Find where the given text appears and provide that cell's center as (x, y) coordinate. 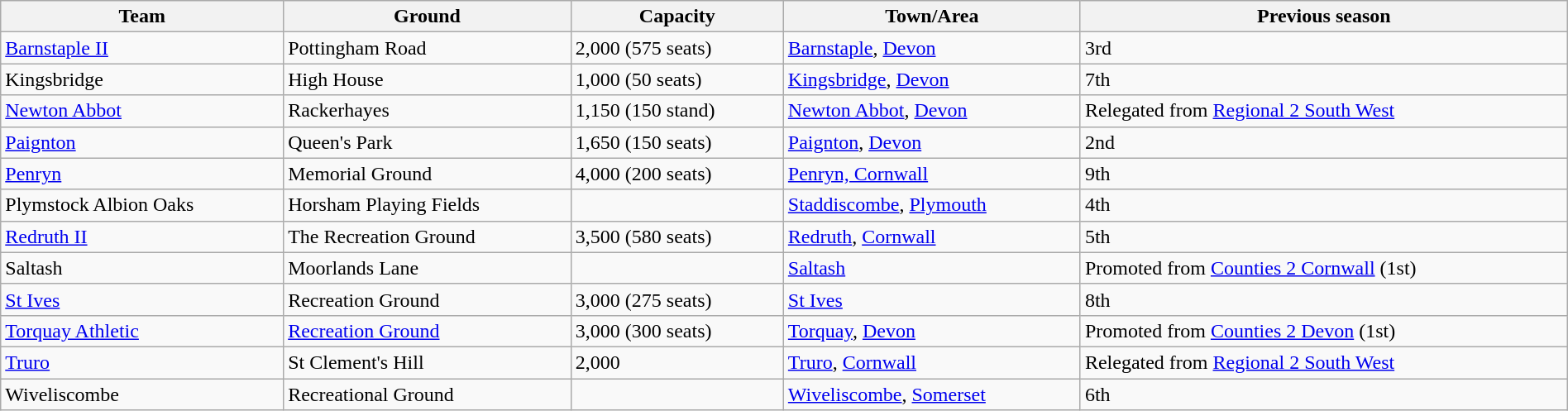
Paignton, Devon (931, 142)
Paignton (142, 142)
3,500 (580 seats) (676, 237)
2nd (1323, 142)
Torquay, Devon (931, 331)
Redruth, Cornwall (931, 237)
2,000 (575 seats) (676, 48)
High House (428, 79)
Wiveliscombe (142, 394)
Town/Area (931, 17)
Pottingham Road (428, 48)
3,000 (300 seats) (676, 331)
4,000 (200 seats) (676, 174)
Horsham Playing Fields (428, 205)
The Recreation Ground (428, 237)
Previous season (1323, 17)
1,650 (150 seats) (676, 142)
Barnstaple, Devon (931, 48)
Truro, Cornwall (931, 362)
Rackerhayes (428, 111)
Penryn, Cornwall (931, 174)
Promoted from Counties 2 Cornwall (1st) (1323, 268)
3rd (1323, 48)
Recreational Ground (428, 394)
1,150 (150 stand) (676, 111)
6th (1323, 394)
Promoted from Counties 2 Devon (1st) (1323, 331)
Kingsbridge (142, 79)
5th (1323, 237)
Capacity (676, 17)
Memorial Ground (428, 174)
3,000 (275 seats) (676, 299)
4th (1323, 205)
Truro (142, 362)
2,000 (676, 362)
Torquay Athletic (142, 331)
Staddiscombe, Plymouth (931, 205)
9th (1323, 174)
Moorlands Lane (428, 268)
Newton Abbot, Devon (931, 111)
Newton Abbot (142, 111)
8th (1323, 299)
Team (142, 17)
Redruth II (142, 237)
Ground (428, 17)
1,000 (50 seats) (676, 79)
St Clement's Hill (428, 362)
Barnstaple II (142, 48)
Queen's Park (428, 142)
Wiveliscombe, Somerset (931, 394)
Penryn (142, 174)
Kingsbridge, Devon (931, 79)
Plymstock Albion Oaks (142, 205)
7th (1323, 79)
